Scan for the cell matching the given text and deliver its [x, y] coordinate at center. 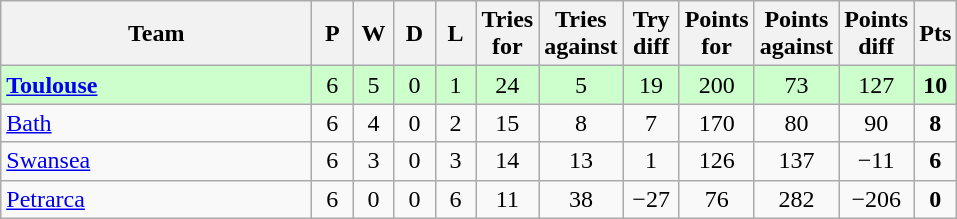
137 [796, 161]
14 [508, 161]
Toulouse [156, 85]
−11 [876, 161]
73 [796, 85]
Points for [716, 34]
13 [581, 161]
90 [876, 123]
127 [876, 85]
L [456, 34]
Points against [796, 34]
W [374, 34]
Tries for [508, 34]
Bath [156, 123]
Petrarca [156, 199]
80 [796, 123]
Swansea [156, 161]
P [332, 34]
4 [374, 123]
11 [508, 199]
10 [936, 85]
Team [156, 34]
282 [796, 199]
170 [716, 123]
24 [508, 85]
19 [651, 85]
−206 [876, 199]
Tries against [581, 34]
Points diff [876, 34]
−27 [651, 199]
38 [581, 199]
7 [651, 123]
Pts [936, 34]
Try diff [651, 34]
D [414, 34]
2 [456, 123]
76 [716, 199]
126 [716, 161]
15 [508, 123]
200 [716, 85]
